Provide the (X, Y) coordinate of the cell's center where the given text is located.  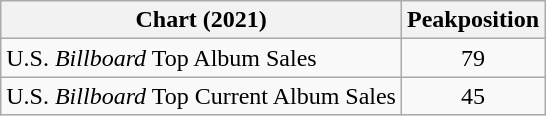
79 (472, 58)
45 (472, 96)
Peakposition (472, 20)
U.S. Billboard Top Current Album Sales (202, 96)
U.S. Billboard Top Album Sales (202, 58)
Chart (2021) (202, 20)
